Locate the cell with the specified text and output its [X, Y] center coordinate. 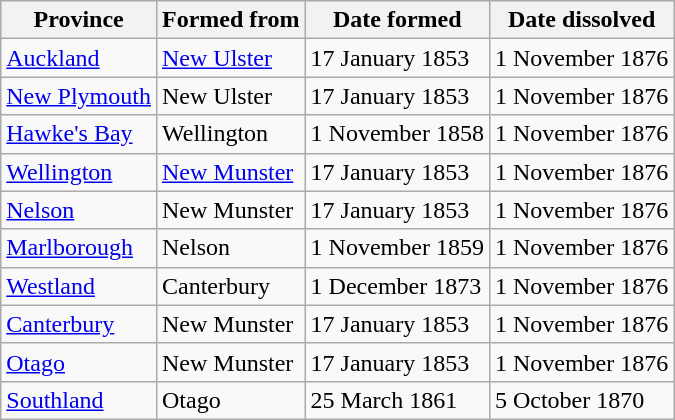
Hawke's Bay [79, 134]
Marlborough [79, 248]
5 October 1870 [581, 400]
1 December 1873 [397, 286]
1 November 1858 [397, 134]
Date dissolved [581, 20]
Southland [79, 400]
25 March 1861 [397, 400]
Formed from [230, 20]
New Plymouth [79, 96]
1 November 1859 [397, 248]
Province [79, 20]
Auckland [79, 58]
Date formed [397, 20]
Westland [79, 286]
